Provide the [x, y] coordinate of the cell's center where the given text is located.  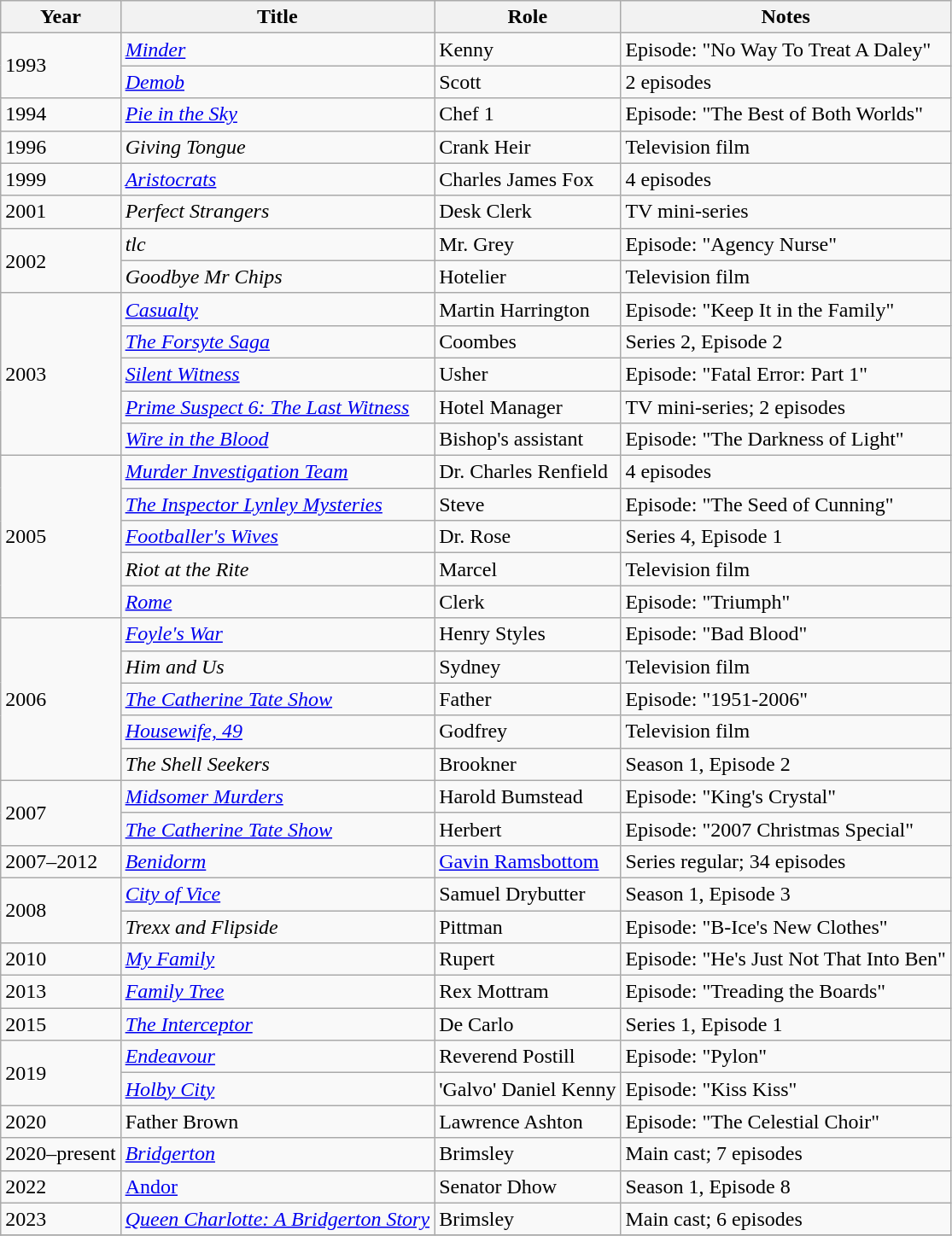
Murder Investigation Team [277, 472]
Main cast; 6 episodes [786, 1219]
Goodbye Mr Chips [277, 277]
Footballer's Wives [277, 537]
De Carlo [528, 1024]
Andor [277, 1186]
2020–present [61, 1154]
Prime Suspect 6: The Last Witness [277, 407]
Bishop's assistant [528, 440]
Father [528, 699]
Dr. Rose [528, 537]
Episode: "Kiss Kiss" [786, 1089]
Rome [277, 602]
Perfect Strangers [277, 212]
Bridgerton [277, 1154]
Episode: "Pylon" [786, 1057]
Episode: "The Darkness of Light" [786, 440]
Episode: "The Celestial Choir" [786, 1122]
Main cast; 7 episodes [786, 1154]
Steve [528, 504]
Henry Styles [528, 634]
Reverend Postill [528, 1057]
The Shell Seekers [277, 764]
TV mini-series; 2 episodes [786, 407]
Aristocrats [277, 179]
Marcel [528, 569]
Wire in the Blood [277, 440]
Dr. Charles Renfield [528, 472]
Rex Mottram [528, 992]
Endeavour [277, 1057]
2015 [61, 1024]
TV mini-series [786, 212]
Series 2, Episode 2 [786, 341]
2005 [61, 537]
Family Tree [277, 992]
Series regular; 34 episodes [786, 861]
The Inspector Lynley Mysteries [277, 504]
Kenny [528, 50]
Harold Bumstead [528, 796]
Brookner [528, 764]
Episode: "He's Just Not That Into Ben" [786, 959]
Episode: "Triumph" [786, 602]
Season 1, Episode 8 [786, 1186]
Minder [277, 50]
Episode: "Fatal Error: Part 1" [786, 374]
Season 1, Episode 2 [786, 764]
tlc [277, 244]
Hotel Manager [528, 407]
Scott [528, 82]
Senator Dhow [528, 1186]
Chef 1 [528, 114]
Role [528, 17]
Hotelier [528, 277]
Episode: "The Best of Both Worlds" [786, 114]
2013 [61, 992]
Riot at the Rite [277, 569]
Series 4, Episode 1 [786, 537]
Herbert [528, 829]
Episode: "2007 Christmas Special" [786, 829]
Pittman [528, 926]
Episode: "B-Ice's New Clothes" [786, 926]
1999 [61, 179]
2020 [61, 1122]
Queen Charlotte: A Bridgerton Story [277, 1219]
Desk Clerk [528, 212]
2006 [61, 699]
Series 1, Episode 1 [786, 1024]
Episode: "King's Crystal" [786, 796]
2007 [61, 813]
Year [61, 17]
Casualty [277, 309]
Godfrey [528, 732]
My Family [277, 959]
City of Vice [277, 894]
Giving Tongue [277, 147]
2010 [61, 959]
Clerk [528, 602]
Demob [277, 82]
Martin Harrington [528, 309]
Silent Witness [277, 374]
Samuel Drybutter [528, 894]
Coombes [528, 341]
2023 [61, 1219]
2022 [61, 1186]
Gavin Ramsbottom [528, 861]
Episode: "Keep It in the Family" [786, 309]
The Interceptor [277, 1024]
2 episodes [786, 82]
1996 [61, 147]
Foyle's War [277, 634]
2002 [61, 260]
Pie in the Sky [277, 114]
Him and Us [277, 667]
Usher [528, 374]
Episode: "1951-2006" [786, 699]
1994 [61, 114]
Episode: "Agency Nurse" [786, 244]
Title [277, 17]
Mr. Grey [528, 244]
2008 [61, 910]
Episode: "No Way To Treat A Daley" [786, 50]
1993 [61, 66]
Housewife, 49 [277, 732]
Midsomer Murders [277, 796]
Charles James Fox [528, 179]
2019 [61, 1073]
Episode: "The Seed of Cunning" [786, 504]
2007–2012 [61, 861]
Rupert [528, 959]
2003 [61, 374]
Sydney [528, 667]
Benidorm [277, 861]
Trexx and Flipside [277, 926]
Notes [786, 17]
The Forsyte Saga [277, 341]
Crank Heir [528, 147]
2001 [61, 212]
Father Brown [277, 1122]
Episode: "Bad Blood" [786, 634]
Holby City [277, 1089]
'Galvo' Daniel Kenny [528, 1089]
Lawrence Ashton [528, 1122]
Season 1, Episode 3 [786, 894]
Episode: "Treading the Boards" [786, 992]
